From the cell containing the given text, extract its center point as (X, Y) coordinate. 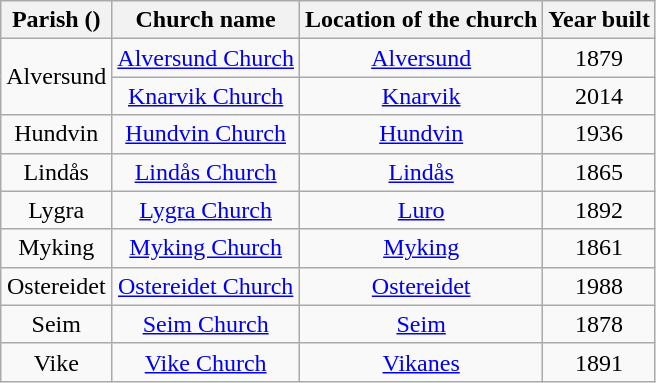
1892 (600, 210)
1878 (600, 324)
Knarvik Church (206, 96)
Vikanes (422, 362)
1936 (600, 134)
Seim Church (206, 324)
Hundvin Church (206, 134)
1865 (600, 172)
Luro (422, 210)
Myking Church (206, 248)
Year built (600, 20)
Parish () (56, 20)
Alversund Church (206, 58)
2014 (600, 96)
Location of the church (422, 20)
1891 (600, 362)
Lygra Church (206, 210)
Ostereidet Church (206, 286)
Lindås Church (206, 172)
1988 (600, 286)
1861 (600, 248)
Vike (56, 362)
Vike Church (206, 362)
1879 (600, 58)
Knarvik (422, 96)
Church name (206, 20)
Lygra (56, 210)
